From the cell containing the given text, extract its center point as [X, Y] coordinate. 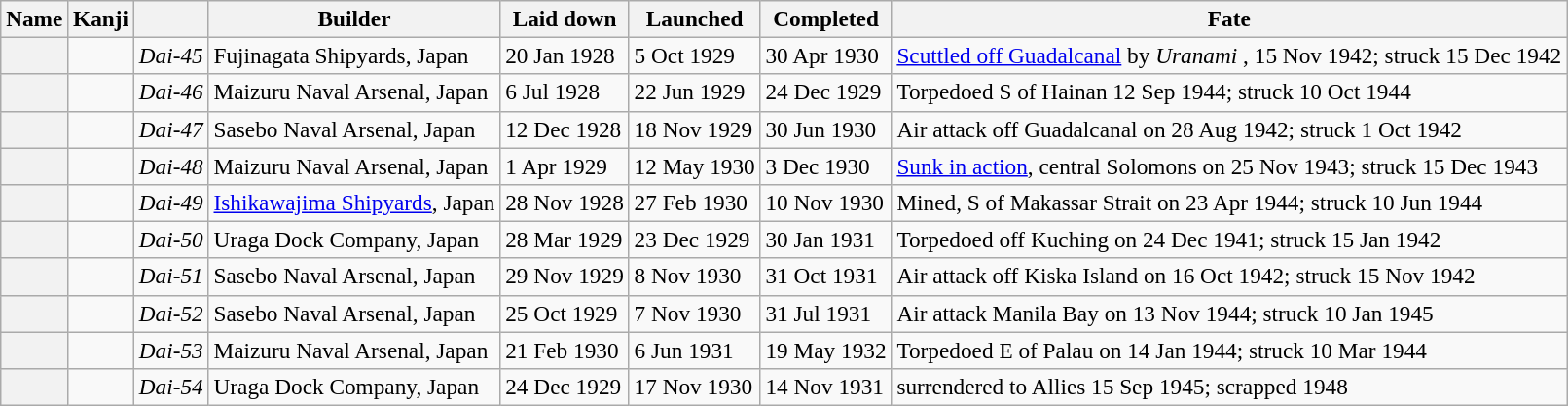
21 Feb 1930 [565, 350]
6 Jul 1928 [565, 92]
Laid down [565, 18]
Dai-47 [171, 129]
Torpedoed E of Palau on 14 Jan 1944; struck 10 Mar 1944 [1229, 350]
25 Oct 1929 [565, 314]
Torpedoed off Kuching on 24 Dec 1941; struck 15 Jan 1942 [1229, 240]
Name [35, 18]
29 Nov 1929 [565, 277]
Fate [1229, 18]
28 Mar 1929 [565, 240]
8 Nov 1930 [695, 277]
6 Jun 1931 [695, 350]
30 Jun 1930 [825, 129]
30 Jan 1931 [825, 240]
31 Jul 1931 [825, 314]
Kanji [101, 18]
Dai-45 [171, 55]
30 Apr 1930 [825, 55]
Mined, S of Makassar Strait on 23 Apr 1944; struck 10 Jun 1944 [1229, 203]
5 Oct 1929 [695, 55]
Ishikawajima Shipyards, Japan [354, 203]
27 Feb 1930 [695, 203]
18 Nov 1929 [695, 129]
14 Nov 1931 [825, 387]
1 Apr 1929 [565, 166]
Launched [695, 18]
17 Nov 1930 [695, 387]
12 Dec 1928 [565, 129]
Dai-53 [171, 350]
20 Jan 1928 [565, 55]
31 Oct 1931 [825, 277]
12 May 1930 [695, 166]
Dai-48 [171, 166]
Air attack off Kiska Island on 16 Oct 1942; struck 15 Nov 1942 [1229, 277]
Air attack Manila Bay on 13 Nov 1944; struck 10 Jan 1945 [1229, 314]
Dai-52 [171, 314]
Air attack off Guadalcanal on 28 Aug 1942; struck 1 Oct 1942 [1229, 129]
Completed [825, 18]
23 Dec 1929 [695, 240]
Fujinagata Shipyards, Japan [354, 55]
7 Nov 1930 [695, 314]
Dai-51 [171, 277]
28 Nov 1928 [565, 203]
Scuttled off Guadalcanal by Uranami , 15 Nov 1942; struck 15 Dec 1942 [1229, 55]
19 May 1932 [825, 350]
surrendered to Allies 15 Sep 1945; scrapped 1948 [1229, 387]
Torpedoed S of Hainan 12 Sep 1944; struck 10 Oct 1944 [1229, 92]
3 Dec 1930 [825, 166]
Dai-50 [171, 240]
Dai-54 [171, 387]
22 Jun 1929 [695, 92]
Builder [354, 18]
Dai-49 [171, 203]
Dai-46 [171, 92]
10 Nov 1930 [825, 203]
Sunk in action, central Solomons on 25 Nov 1943; struck 15 Dec 1943 [1229, 166]
